Search for the cell housing the specified text and yield its (x, y) center coordinate. 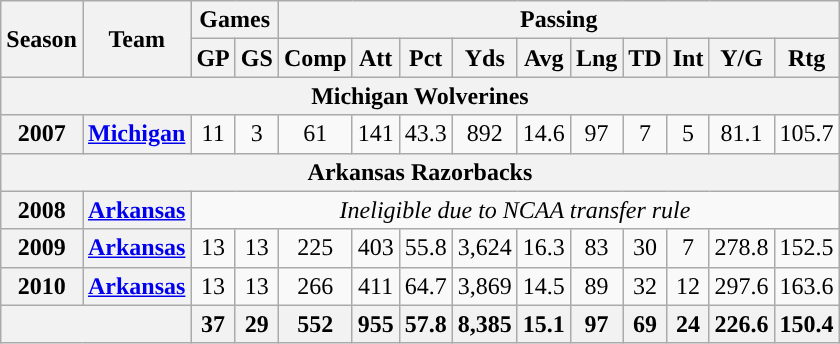
105.7 (806, 134)
Games (234, 20)
3,624 (484, 248)
Team (136, 39)
892 (484, 134)
2008 (42, 210)
GS (256, 58)
955 (376, 324)
Pct (426, 58)
15.1 (544, 324)
89 (596, 286)
163.6 (806, 286)
32 (645, 286)
297.6 (742, 286)
GP (213, 58)
403 (376, 248)
Comp (315, 58)
278.8 (742, 248)
152.5 (806, 248)
64.7 (426, 286)
83 (596, 248)
24 (688, 324)
Avg (544, 58)
226.6 (742, 324)
552 (315, 324)
Int (688, 58)
2010 (42, 286)
Season (42, 39)
61 (315, 134)
Lng (596, 58)
14.6 (544, 134)
Ineligible due to NCAA transfer rule (515, 210)
14.5 (544, 286)
Att (376, 58)
2009 (42, 248)
Passing (558, 20)
16.3 (544, 248)
TD (645, 58)
3 (256, 134)
8,385 (484, 324)
55.8 (426, 248)
Y/G (742, 58)
Michigan Wolverines (420, 96)
150.4 (806, 324)
266 (315, 286)
81.1 (742, 134)
2007 (42, 134)
Yds (484, 58)
5 (688, 134)
12 (688, 286)
Rtg (806, 58)
37 (213, 324)
69 (645, 324)
141 (376, 134)
3,869 (484, 286)
225 (315, 248)
Arkansas Razorbacks (420, 172)
57.8 (426, 324)
30 (645, 248)
411 (376, 286)
43.3 (426, 134)
11 (213, 134)
Michigan (136, 134)
29 (256, 324)
